Output the (X, Y) coordinate of the center of the cell containing the given text.  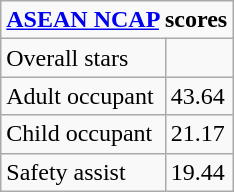
43.64 (199, 96)
Safety assist (83, 172)
19.44 (199, 172)
21.17 (199, 134)
Child occupant (83, 134)
Adult occupant (83, 96)
Overall stars (83, 58)
ASEAN NCAP scores (117, 20)
